Pinpoint the cell where the given text exists, returning its [X, Y] midpoint coordinate. 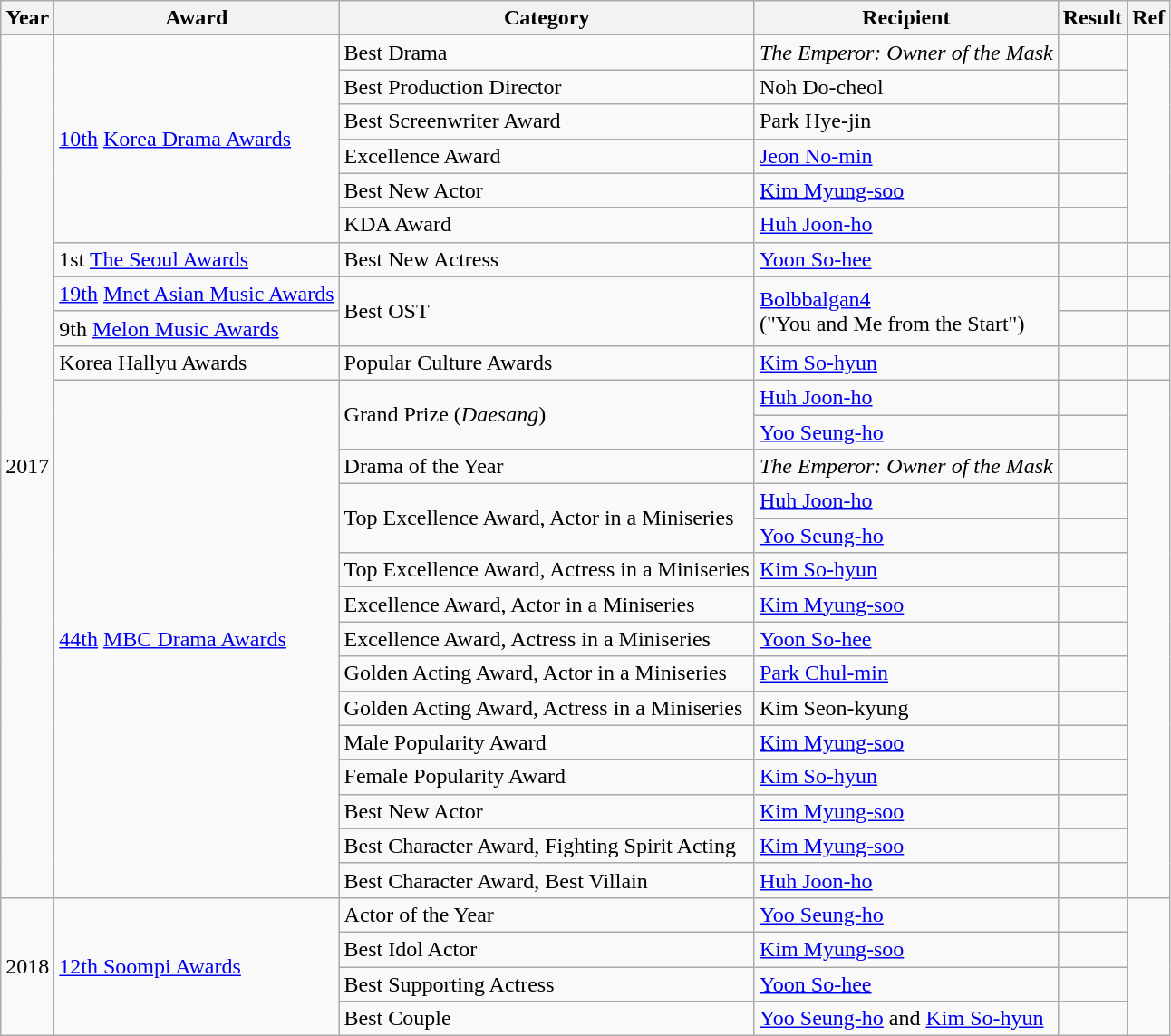
Grand Prize (Daesang) [547, 414]
Excellence Award, Actor in a Miniseries [547, 605]
Top Excellence Award, Actor in a Miniseries [547, 518]
Excellence Award, Actress in a Miniseries [547, 639]
Drama of the Year [547, 467]
Top Excellence Award, Actress in a Miniseries [547, 570]
Golden Acting Award, Actor in a Miniseries [547, 673]
Male Popularity Award [547, 742]
2017 [27, 467]
Best Screenwriter Award [547, 121]
Popular Culture Awards [547, 363]
1st The Seoul Awards [197, 259]
Park Hye-jin [906, 121]
Yoo Seung-ho and Kim So-hyun [906, 1019]
9th Melon Music Awards [197, 328]
Result [1092, 18]
Best Production Director [547, 87]
Best Character Award, Fighting Spirit Acting [547, 846]
Kim Seon-kyung [906, 708]
12th Soompi Awards [197, 966]
KDA Award [547, 225]
Actor of the Year [547, 915]
Year [27, 18]
Best Drama [547, 53]
2018 [27, 966]
Ref [1149, 18]
44th MBC Drama Awards [197, 638]
Best Supporting Actress [547, 983]
Best OST [547, 311]
19th Mnet Asian Music Awards [197, 294]
Best Idol Actor [547, 949]
Recipient [906, 18]
Jeon No-min [906, 156]
Category [547, 18]
Female Popularity Award [547, 777]
Best New Actress [547, 259]
Bolbbalgan4 ("You and Me from the Start") [906, 311]
10th Korea Drama Awards [197, 139]
Korea Hallyu Awards [197, 363]
Park Chul-min [906, 673]
Award [197, 18]
Best Character Award, Best Villain [547, 880]
Noh Do-cheol [906, 87]
Best Couple [547, 1019]
Excellence Award [547, 156]
Golden Acting Award, Actress in a Miniseries [547, 708]
